For the text-containing cell, return its midpoint in [x, y] coordinate format. 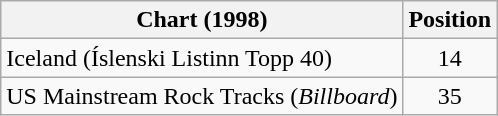
Iceland (Íslenski Listinn Topp 40) [202, 58]
Position [450, 20]
US Mainstream Rock Tracks (Billboard) [202, 96]
14 [450, 58]
Chart (1998) [202, 20]
35 [450, 96]
